Output the (x, y) coordinate of the center of the cell containing the given text.  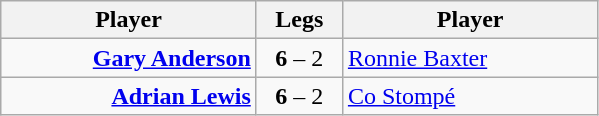
Legs (299, 20)
Ronnie Baxter (470, 58)
Gary Anderson (129, 58)
Adrian Lewis (129, 96)
Co Stompé (470, 96)
